Output the (X, Y) coordinate of the center of the cell containing the given text.  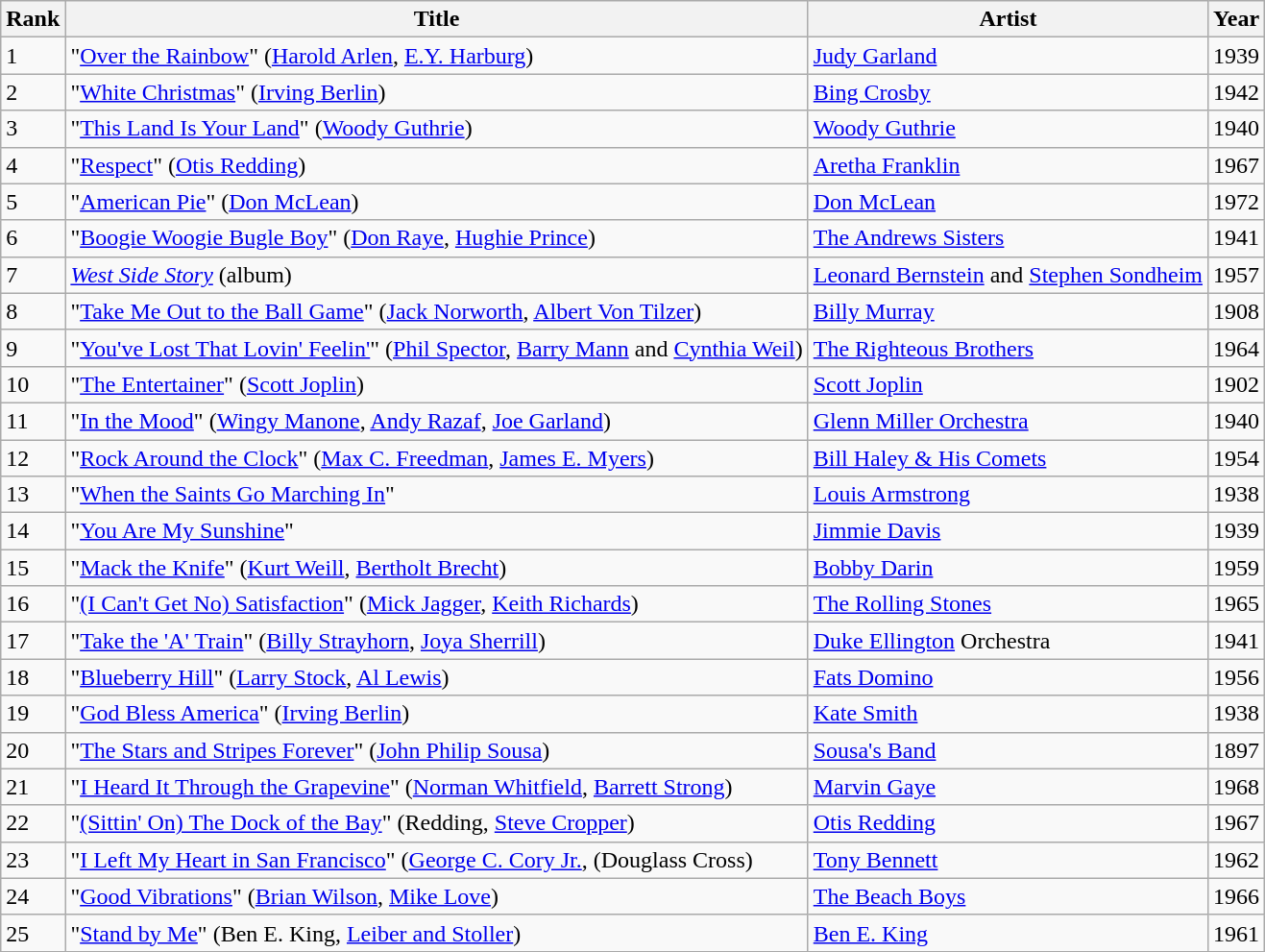
7 (33, 275)
1 (33, 56)
Leonard Bernstein and Stephen Sondheim (1008, 275)
"Over the Rainbow" (Harold Arlen, E.Y. Harburg) (436, 56)
Rank (33, 19)
10 (33, 384)
"The Stars and Stripes Forever" (John Philip Sousa) (436, 750)
"Mack the Knife" (Kurt Weill, Bertholt Brecht) (436, 568)
Glenn Miller Orchestra (1008, 421)
Ben E. King (1008, 933)
16 (33, 604)
5 (33, 202)
Tony Bennett (1008, 860)
11 (33, 421)
West Side Story (album) (436, 275)
Duke Ellington Orchestra (1008, 641)
3 (33, 129)
8 (33, 311)
1962 (1237, 860)
20 (33, 750)
"Take the 'A' Train" (Billy Strayhorn, Joya Sherrill) (436, 641)
2 (33, 92)
1968 (1237, 787)
Artist (1008, 19)
"American Pie" (Don McLean) (436, 202)
"(Sittin' On) The Dock of the Bay" (Redding, Steve Cropper) (436, 823)
12 (33, 458)
1897 (1237, 750)
"In the Mood" (Wingy Manone, Andy Razaf, Joe Garland) (436, 421)
"God Bless America" (Irving Berlin) (436, 714)
Louis Armstrong (1008, 495)
22 (33, 823)
15 (33, 568)
Bing Crosby (1008, 92)
"White Christmas" (Irving Berlin) (436, 92)
1966 (1237, 896)
17 (33, 641)
"Good Vibrations" (Brian Wilson, Mike Love) (436, 896)
"I Left My Heart in San Francisco" (George C. Cory Jr., (Douglass Cross) (436, 860)
"This Land Is Your Land" (Woody Guthrie) (436, 129)
"You Are My Sunshine" (436, 531)
1942 (1237, 92)
Otis Redding (1008, 823)
Sousa's Band (1008, 750)
"Stand by Me" (Ben E. King, Leiber and Stoller) (436, 933)
1902 (1237, 384)
4 (33, 165)
Bobby Darin (1008, 568)
1965 (1237, 604)
"I Heard It Through the Grapevine" (Norman Whitfield, Barrett Strong) (436, 787)
Marvin Gaye (1008, 787)
19 (33, 714)
"You've Lost That Lovin' Feelin'" (Phil Spector, Barry Mann and Cynthia Weil) (436, 348)
1964 (1237, 348)
Billy Murray (1008, 311)
1972 (1237, 202)
"Blueberry Hill" (Larry Stock, Al Lewis) (436, 677)
25 (33, 933)
The Righteous Brothers (1008, 348)
1956 (1237, 677)
"Respect" (Otis Redding) (436, 165)
1954 (1237, 458)
9 (33, 348)
21 (33, 787)
"Boogie Woogie Bugle Boy" (Don Raye, Hughie Prince) (436, 238)
23 (33, 860)
1908 (1237, 311)
Don McLean (1008, 202)
Aretha Franklin (1008, 165)
24 (33, 896)
"When the Saints Go Marching In" (436, 495)
6 (33, 238)
Bill Haley & His Comets (1008, 458)
13 (33, 495)
The Beach Boys (1008, 896)
18 (33, 677)
Jimmie Davis (1008, 531)
Scott Joplin (1008, 384)
1959 (1237, 568)
14 (33, 531)
The Andrews Sisters (1008, 238)
"(I Can't Get No) Satisfaction" (Mick Jagger, Keith Richards) (436, 604)
"Take Me Out to the Ball Game" (Jack Norworth, Albert Von Tilzer) (436, 311)
1957 (1237, 275)
"Rock Around the Clock" (Max C. Freedman, James E. Myers) (436, 458)
Judy Garland (1008, 56)
The Rolling Stones (1008, 604)
Title (436, 19)
Kate Smith (1008, 714)
Woody Guthrie (1008, 129)
"The Entertainer" (Scott Joplin) (436, 384)
Fats Domino (1008, 677)
1961 (1237, 933)
Year (1237, 19)
